Capture the cell that displays the provided text and extract its (X, Y) central coordinate. 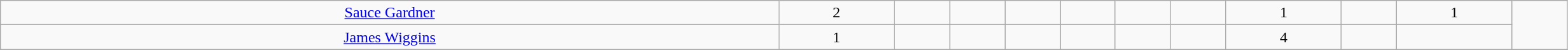
Sauce Gardner (390, 13)
2 (836, 13)
4 (1284, 37)
James Wiggins (390, 37)
